Determine the [x, y] coordinate at the center of the cell enclosing the given text.  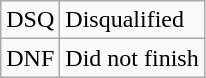
DNF [30, 58]
DSQ [30, 20]
Did not finish [132, 58]
Disqualified [132, 20]
